Extract the (X, Y) coordinate from the center of the cell holding the provided text.  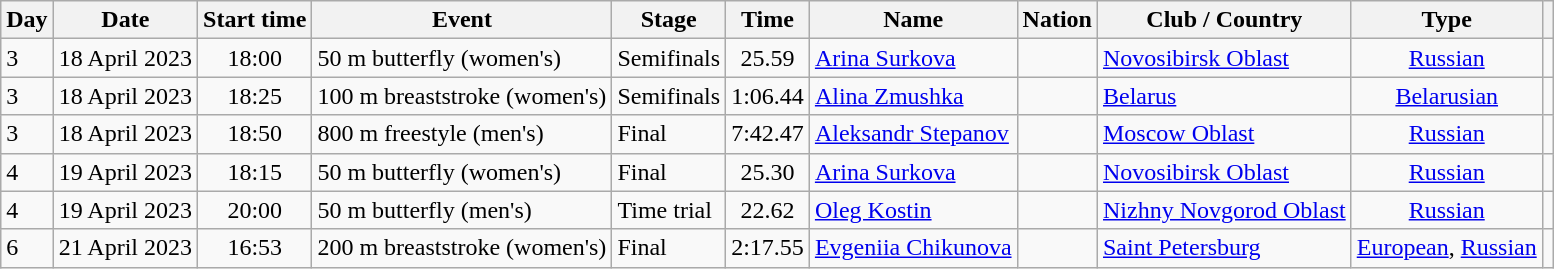
18:50 (255, 134)
Nation (1057, 20)
Name (913, 20)
Belarusian (1446, 96)
Moscow Oblast (1224, 134)
50 m butterfly (men's) (462, 210)
Alina Zmushka (913, 96)
Day (27, 20)
100 m breaststroke (women's) (462, 96)
22.62 (768, 210)
Oleg Kostin (913, 210)
Time (768, 20)
Saint Petersburg (1224, 248)
25.30 (768, 172)
200 m breaststroke (women's) (462, 248)
Aleksandr Stepanov (913, 134)
Date (125, 20)
16:53 (255, 248)
Belarus (1224, 96)
20:00 (255, 210)
European, Russian (1446, 248)
Club / Country (1224, 20)
18:15 (255, 172)
Start time (255, 20)
21 April 2023 (125, 248)
800 m freestyle (men's) (462, 134)
Nizhny Novgorod Oblast (1224, 210)
18:00 (255, 58)
Event (462, 20)
Type (1446, 20)
Stage (669, 20)
7:42.47 (768, 134)
1:06.44 (768, 96)
Evgeniia Chikunova (913, 248)
2:17.55 (768, 248)
25.59 (768, 58)
Time trial (669, 210)
6 (27, 248)
18:25 (255, 96)
